Determine the [X, Y] coordinate at the center of the cell enclosing the given text.  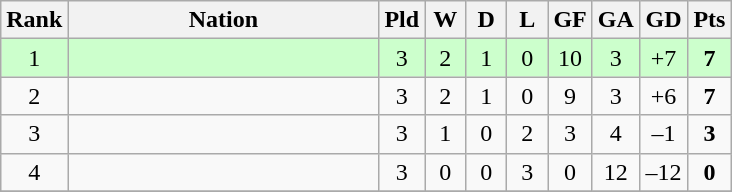
Rank [34, 20]
–12 [664, 172]
10 [570, 58]
D [486, 20]
GA [616, 20]
–1 [664, 134]
+6 [664, 96]
L [528, 20]
Pts [710, 20]
W [446, 20]
GF [570, 20]
GD [664, 20]
9 [570, 96]
12 [616, 172]
Nation [224, 20]
Pld [402, 20]
+7 [664, 58]
